Pinpoint the cell where the given text exists, returning its (x, y) midpoint coordinate. 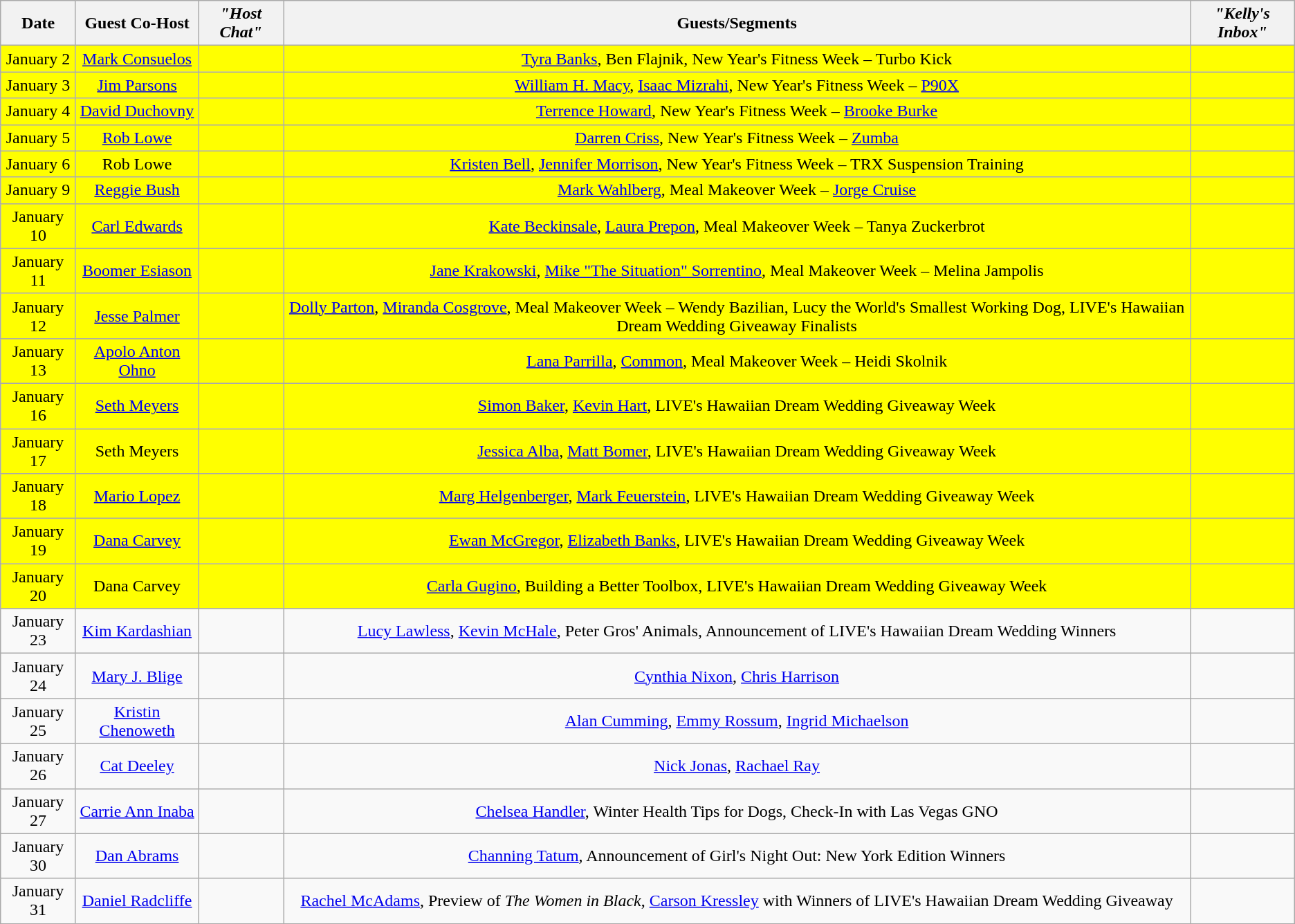
January 25 (39, 721)
Cat Deeley (137, 766)
January 9 (39, 190)
January 17 (39, 451)
"Host Chat" (241, 24)
January 23 (39, 631)
January 19 (39, 541)
Tyra Banks, Ben Flajnik, New Year's Fitness Week – Turbo Kick (737, 59)
William H. Macy, Isaac Mizrahi, New Year's Fitness Week – P90X (737, 85)
Daniel Radcliffe (137, 900)
January 10 (39, 225)
January 5 (39, 138)
January 20 (39, 586)
Jesse Palmer (137, 315)
Darren Criss, New Year's Fitness Week – Zumba (737, 138)
January 30 (39, 856)
Channing Tatum, Announcement of Girl's Night Out: New York Edition Winners (737, 856)
Mark Consuelos (137, 59)
Rachel McAdams, Preview of The Women in Black, Carson Kressley with Winners of LIVE's Hawaiian Dream Wedding Giveaway (737, 900)
Marg Helgenberger, Mark Feuerstein, LIVE's Hawaiian Dream Wedding Giveaway Week (737, 497)
Lucy Lawless, Kevin McHale, Peter Gros' Animals, Announcement of LIVE's Hawaiian Dream Wedding Winners (737, 631)
Kate Beckinsale, Laura Prepon, Meal Makeover Week – Tanya Zuckerbrot (737, 225)
January 12 (39, 315)
January 27 (39, 811)
Cynthia Nixon, Chris Harrison (737, 676)
Mary J. Blige (137, 676)
Kim Kardashian (137, 631)
January 18 (39, 497)
David Duchovny (137, 111)
January 11 (39, 271)
Guests/Segments (737, 24)
"Kelly's Inbox" (1242, 24)
Terrence Howard, New Year's Fitness Week – Brooke Burke (737, 111)
Simon Baker, Kevin Hart, LIVE's Hawaiian Dream Wedding Giveaway Week (737, 405)
Alan Cumming, Emmy Rossum, Ingrid Michaelson (737, 721)
Carla Gugino, Building a Better Toolbox, LIVE's Hawaiian Dream Wedding Giveaway Week (737, 586)
January 31 (39, 900)
Date (39, 24)
January 6 (39, 164)
Carl Edwards (137, 225)
January 26 (39, 766)
Dan Abrams (137, 856)
Guest Co-Host (137, 24)
January 4 (39, 111)
Apolo Anton Ohno (137, 361)
Boomer Esiason (137, 271)
January 16 (39, 405)
Jane Krakowski, Mike "The Situation" Sorrentino, Meal Makeover Week – Melina Jampolis (737, 271)
Jim Parsons (137, 85)
Jessica Alba, Matt Bomer, LIVE's Hawaiian Dream Wedding Giveaway Week (737, 451)
Nick Jonas, Rachael Ray (737, 766)
January 13 (39, 361)
Mark Wahlberg, Meal Makeover Week – Jorge Cruise (737, 190)
Reggie Bush (137, 190)
Carrie Ann Inaba (137, 811)
Chelsea Handler, Winter Health Tips for Dogs, Check-In with Las Vegas GNO (737, 811)
January 24 (39, 676)
Mario Lopez (137, 497)
January 2 (39, 59)
Kristin Chenoweth (137, 721)
January 3 (39, 85)
Kristen Bell, Jennifer Morrison, New Year's Fitness Week – TRX Suspension Training (737, 164)
Ewan McGregor, Elizabeth Banks, LIVE's Hawaiian Dream Wedding Giveaway Week (737, 541)
Lana Parrilla, Common, Meal Makeover Week – Heidi Skolnik (737, 361)
